Pinpoint the cell where the given text exists, returning its (X, Y) midpoint coordinate. 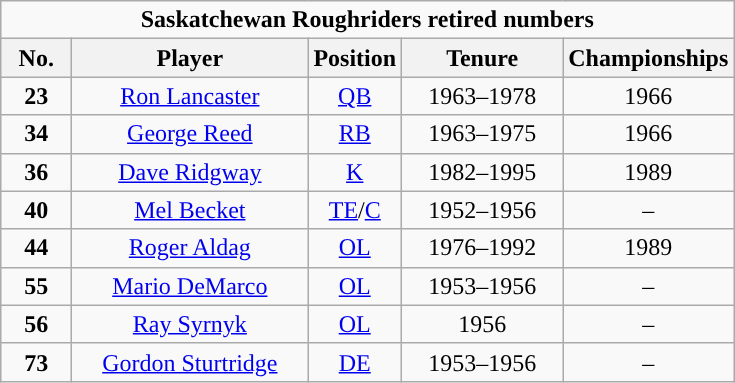
K (355, 172)
Gordon Sturtridge (190, 362)
73 (36, 362)
No. (36, 58)
1963–1975 (482, 134)
Mario DeMarco (190, 286)
RB (355, 134)
56 (36, 324)
Saskatchewan Roughriders retired numbers (368, 20)
Championships (648, 58)
55 (36, 286)
QB (355, 96)
Position (355, 58)
George Reed (190, 134)
Ron Lancaster (190, 96)
1963–1978 (482, 96)
DE (355, 362)
TE/C (355, 210)
Tenure (482, 58)
Player (190, 58)
34 (36, 134)
Ray Syrnyk (190, 324)
44 (36, 248)
Mel Becket (190, 210)
Dave Ridgway (190, 172)
1976–1992 (482, 248)
1982–1995 (482, 172)
23 (36, 96)
1952–1956 (482, 210)
40 (36, 210)
Roger Aldag (190, 248)
1956 (482, 324)
36 (36, 172)
